Identify which cell holds the provided text, then report its [x, y] central coordinate. 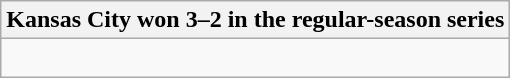
Kansas City won 3–2 in the regular-season series [256, 20]
